Detect which cell encompasses the target text, then output its (x, y) center coordinate. 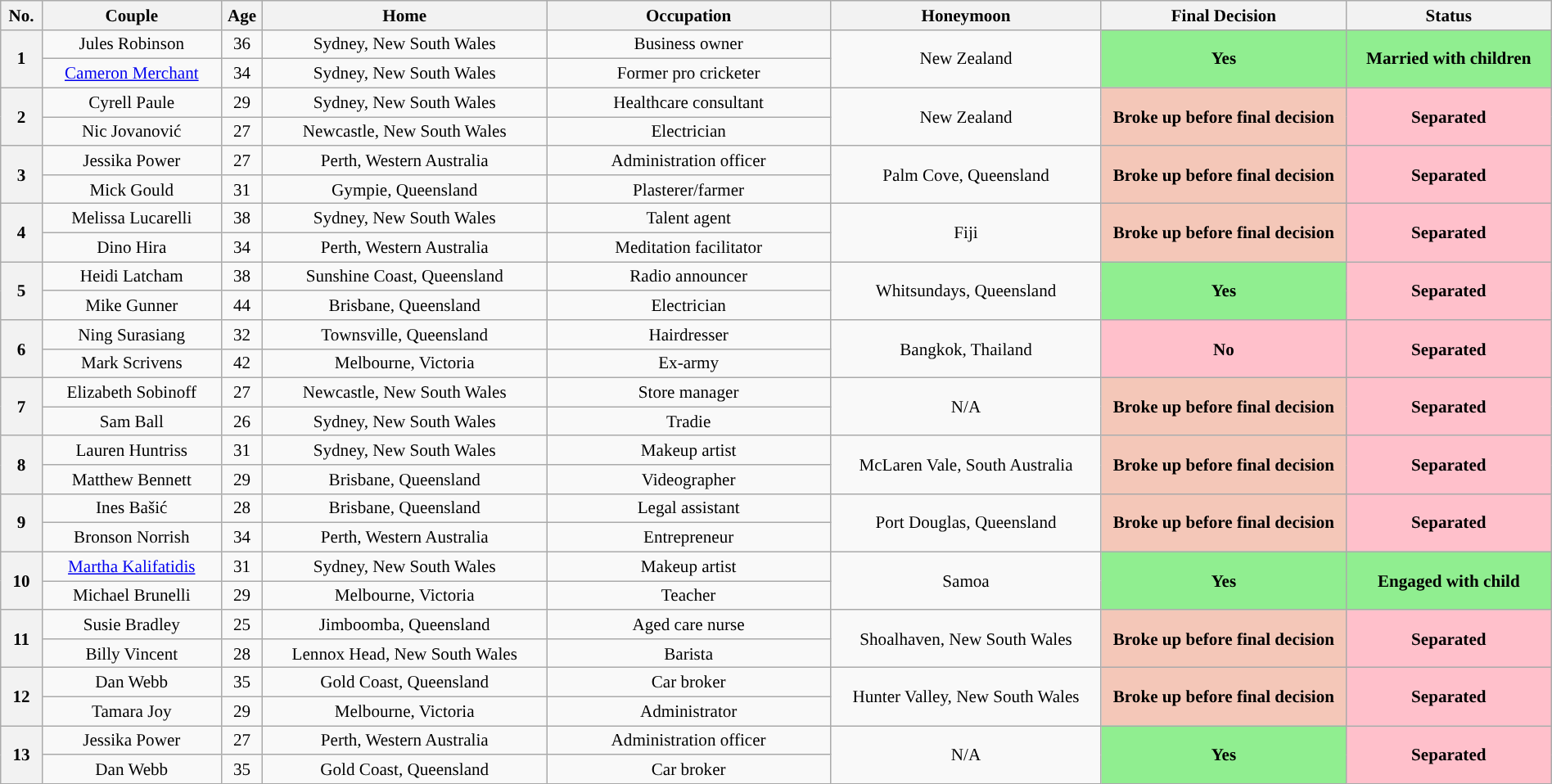
Administrator (689, 710)
Aged care nurse (689, 624)
Meditation facilitator (689, 247)
Lennox Head, New South Wales (404, 653)
7 (21, 408)
Port Douglas, Queensland (966, 522)
Shoalhaven, New South Wales (966, 638)
Mike Gunner (131, 304)
Gympie, Queensland (404, 188)
Dino Hira (131, 247)
12 (21, 697)
Tamara Joy (131, 710)
Elizabeth Sobinoff (131, 393)
Samoa (966, 581)
Susie Bradley (131, 624)
Ning Surasiang (131, 334)
6 (21, 349)
26 (242, 421)
Palm Cove, Queensland (966, 175)
Age (242, 15)
Radio announcer (689, 277)
Martha Kalifatidis (131, 566)
2 (21, 116)
Occupation (689, 15)
8 (21, 465)
Sunshine Coast, Queensland (404, 277)
13 (21, 755)
Melissa Lucarelli (131, 218)
Tradie (689, 421)
McLaren Vale, South Australia (966, 465)
Billy Vincent (131, 653)
Home (404, 15)
Hunter Valley, New South Wales (966, 697)
Engaged with child (1449, 581)
11 (21, 638)
Healthcare consultant (689, 101)
Whitsundays, Queensland (966, 291)
Business owner (689, 44)
Bangkok, Thailand (966, 349)
Cyrell Paule (131, 101)
44 (242, 304)
Sam Ball (131, 421)
Ines Bašić (131, 507)
Married with children (1449, 59)
1 (21, 59)
Michael Brunelli (131, 596)
No. (21, 15)
10 (21, 581)
Matthew Bennett (131, 480)
Final Decision (1223, 15)
Couple (131, 15)
4 (21, 232)
9 (21, 522)
Bronson Norrish (131, 537)
Mick Gould (131, 188)
Jules Robinson (131, 44)
Honeymoon (966, 15)
42 (242, 363)
Former pro cricketer (689, 74)
Fiji (966, 232)
32 (242, 334)
Store manager (689, 393)
Hairdresser (689, 334)
Lauren Huntriss (131, 450)
Ex-army (689, 363)
Mark Scrivens (131, 363)
Heidi Latcham (131, 277)
No (1223, 349)
Entrepreneur (689, 537)
Teacher (689, 596)
Cameron Merchant (131, 74)
Townsville, Queensland (404, 334)
25 (242, 624)
Videographer (689, 480)
Status (1449, 15)
Barista (689, 653)
3 (21, 175)
36 (242, 44)
Nic Jovanović (131, 131)
Jimboomba, Queensland (404, 624)
Legal assistant (689, 507)
5 (21, 291)
Talent agent (689, 218)
Plasterer/farmer (689, 188)
